Locate the cell with the specified text and output its (x, y) center coordinate. 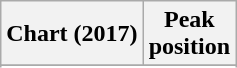
Peak position (189, 34)
Chart (2017) (72, 34)
